Detect which cell encompasses the target text, then output its (x, y) center coordinate. 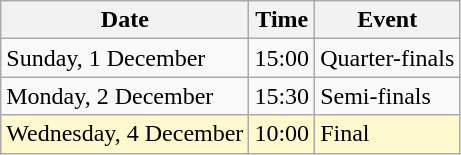
Wednesday, 4 December (125, 134)
10:00 (282, 134)
15:00 (282, 58)
Time (282, 20)
Final (388, 134)
Sunday, 1 December (125, 58)
Event (388, 20)
Monday, 2 December (125, 96)
Quarter-finals (388, 58)
Semi-finals (388, 96)
15:30 (282, 96)
Date (125, 20)
